Capture the cell that displays the provided text and extract its (x, y) central coordinate. 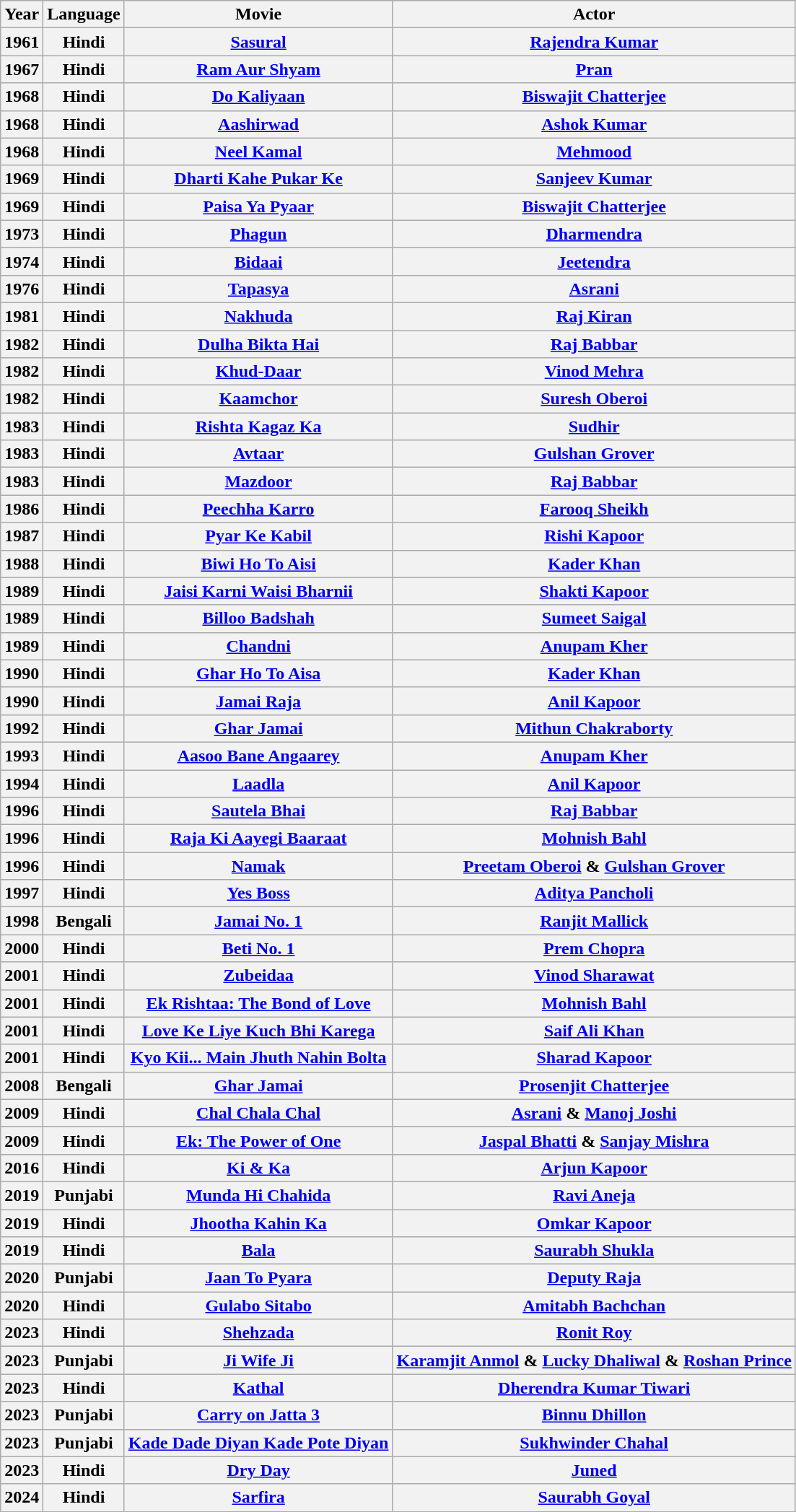
Sukhwinder Chahal (594, 1443)
Bidaai (258, 261)
Raja Ki Aayegi Baaraat (258, 839)
Ranjit Mallick (594, 921)
Chal Chala Chal (258, 1113)
Ghar Ho To Aisa (258, 673)
Juned (594, 1470)
Do Kaliyaan (258, 97)
Pran (594, 69)
Asrani & Manoj Joshi (594, 1113)
Jamai Raja (258, 701)
Prem Chopra (594, 948)
Ki & Ka (258, 1168)
Jaisi Karni Waisi Bharnii (258, 591)
1986 (22, 509)
1974 (22, 261)
Sumeet Saigal (594, 619)
Ravi Aneja (594, 1195)
1988 (22, 564)
Movie (258, 14)
Jaspal Bhatti & Sanjay Mishra (594, 1140)
Neel Kamal (258, 152)
Vinod Mehra (594, 372)
2016 (22, 1168)
Tapasya (258, 289)
Raj Kiran (594, 316)
Karamjit Anmol & Lucky Dhaliwal & Roshan Prince (594, 1360)
Binnu Dhillon (594, 1415)
Kade Dade Diyan Kade Pote Diyan (258, 1443)
1981 (22, 316)
Shakti Kapoor (594, 591)
Laadla (258, 783)
Phagun (258, 234)
Arjun Kapoor (594, 1168)
Amitabh Bachchan (594, 1306)
Peechha Karro (258, 509)
Biwi Ho To Aisi (258, 564)
Preetam Oberoi & Gulshan Grover (594, 866)
Ronit Roy (594, 1333)
Love Ke Liye Kuch Bhi Karega (258, 1031)
Gulabo Sitabo (258, 1306)
Shehzada (258, 1333)
Gulshan Grover (594, 454)
Ek Rishtaa: The Bond of Love (258, 1003)
Sasural (258, 42)
Dharti Kahe Pukar Ke (258, 179)
Beti No. 1 (258, 948)
Saurabh Goyal (594, 1498)
Rishi Kapoor (594, 536)
Sharad Kapoor (594, 1058)
Rajendra Kumar (594, 42)
Omkar Kapoor (594, 1223)
Sudhir (594, 427)
1998 (22, 921)
Asrani (594, 289)
Dulha Bikta Hai (258, 344)
Yes Boss (258, 893)
Deputy Raja (594, 1278)
Farooq Sheikh (594, 509)
Actor (594, 14)
Ek: The Power of One (258, 1140)
Vinod Sharawat (594, 976)
Saurabh Shukla (594, 1251)
Sautela Bhai (258, 811)
Avtaar (258, 454)
Aashirwad (258, 124)
Ram Aur Shyam (258, 69)
Billoo Badshah (258, 619)
Bala (258, 1251)
Suresh Oberoi (594, 399)
Kyo Kii... Main Jhuth Nahin Bolta (258, 1058)
1961 (22, 42)
Pyar Ke Kabil (258, 536)
Rishta Kagaz Ka (258, 427)
1997 (22, 893)
Dherendra Kumar Tiwari (594, 1388)
Kathal (258, 1388)
Mazdoor (258, 481)
Year (22, 14)
Saif Ali Khan (594, 1031)
Jhootha Kahin Ka (258, 1223)
Namak (258, 866)
Jaan To Pyara (258, 1278)
Sarfira (258, 1498)
1994 (22, 783)
Language (84, 14)
Sanjeev Kumar (594, 179)
2000 (22, 948)
Dharmendra (594, 234)
1993 (22, 756)
Chandni (258, 646)
Dry Day (258, 1470)
Prosenjit Chatterjee (594, 1085)
Aditya Pancholi (594, 893)
Zubeidaa (258, 976)
Aasoo Bane Angaarey (258, 756)
Carry on Jatta 3 (258, 1415)
Munda Hi Chahida (258, 1195)
Khud-Daar (258, 372)
Paisa Ya Pyaar (258, 206)
2008 (22, 1085)
Mithun Chakraborty (594, 728)
1967 (22, 69)
Mehmood (594, 152)
1992 (22, 728)
1987 (22, 536)
Jamai No. 1 (258, 921)
Ji Wife Ji (258, 1360)
Jeetendra (594, 261)
Kaamchor (258, 399)
1976 (22, 289)
1973 (22, 234)
2024 (22, 1498)
Ashok Kumar (594, 124)
Nakhuda (258, 316)
